Determine the [x, y] coordinate at the center of the cell enclosing the given text.  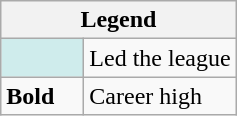
Bold [42, 96]
Career high [160, 96]
Legend [118, 20]
Led the league [160, 58]
